From the cell containing the given text, extract its center point as (x, y) coordinate. 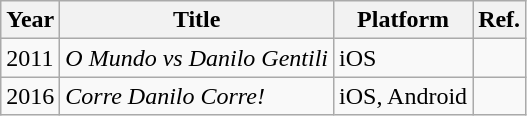
Platform (404, 20)
Title (197, 20)
Year (30, 20)
2011 (30, 58)
Corre Danilo Corre! (197, 96)
2016 (30, 96)
iOS, Android (404, 96)
Ref. (500, 20)
iOS (404, 58)
O Mundo vs Danilo Gentili (197, 58)
